Extract the [X, Y] coordinate from the center of the cell holding the provided text.  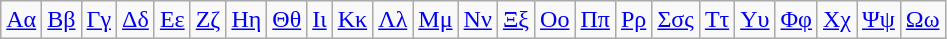
Σσς [676, 20]
Ρρ [633, 20]
Αα [22, 20]
Ψψ [879, 20]
Ωω [922, 20]
Γγ [99, 20]
Δδ [136, 20]
Υυ [755, 20]
Ββ [62, 20]
Οο [555, 20]
Ηη [246, 20]
Χχ [836, 20]
Ππ [596, 20]
Λλ [393, 20]
Ξξ [516, 20]
Ττ [716, 20]
Ζζ [208, 20]
Φφ [796, 20]
Κκ [352, 20]
Νν [478, 20]
Ιι [320, 20]
Εε [172, 20]
Θθ [287, 20]
Μμ [436, 20]
